From the cell containing the given text, extract its center point as (X, Y) coordinate. 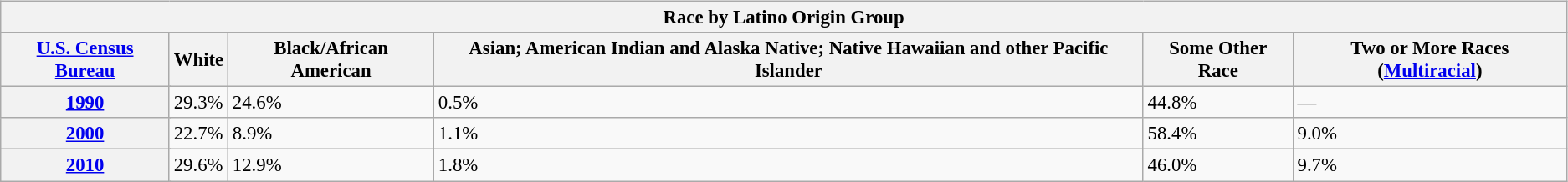
24.6% (331, 103)
46.0% (1218, 165)
29.6% (198, 165)
1.1% (789, 134)
9.0% (1429, 134)
8.9% (331, 134)
Black/African American (331, 60)
White (198, 60)
U.S. Census Bureau (85, 60)
Race by Latino Origin Group (784, 18)
29.3% (198, 103)
58.4% (1218, 134)
44.8% (1218, 103)
Two or More Races (Multiracial) (1429, 60)
1.8% (789, 165)
— (1429, 103)
Asian; American Indian and Alaska Native; Native Hawaiian and other Pacific Islander (789, 60)
2000 (85, 134)
22.7% (198, 134)
9.7% (1429, 165)
2010 (85, 165)
0.5% (789, 103)
1990 (85, 103)
12.9% (331, 165)
Some Other Race (1218, 60)
